Scan for the cell matching the given text and deliver its (X, Y) coordinate at center. 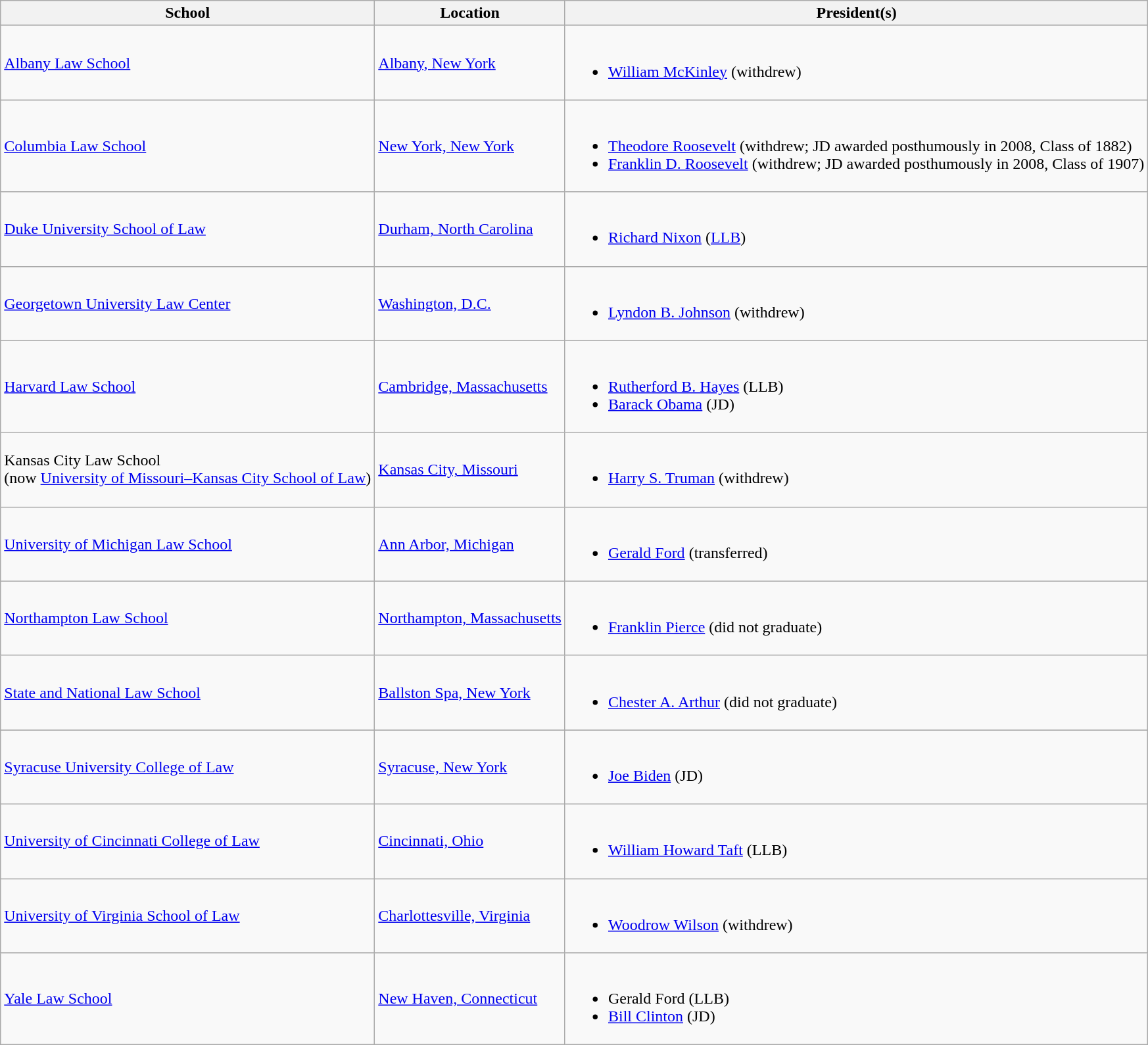
Syracuse University College of Law (188, 766)
Joe Biden (JD) (856, 766)
Harvard Law School (188, 386)
Washington, D.C. (470, 304)
Rutherford B. Hayes (LLB)Barack Obama (JD) (856, 386)
Durham, North Carolina (470, 229)
Gerald Ford (transferred) (856, 544)
New Haven, Connecticut (470, 999)
William McKinley (withdrew) (856, 63)
Yale Law School (188, 999)
Charlottesville, Virginia (470, 915)
Lyndon B. Johnson (withdrew) (856, 304)
Richard Nixon (LLB) (856, 229)
State and National Law School (188, 693)
Cincinnati, Ohio (470, 841)
Ballston Spa, New York (470, 693)
William Howard Taft (LLB) (856, 841)
Georgetown University Law Center (188, 304)
Chester A. Arthur (did not graduate) (856, 693)
Location (470, 13)
Albany Law School (188, 63)
Kansas City, Missouri (470, 469)
Franklin Pierce (did not graduate) (856, 618)
University of Cincinnati College of Law (188, 841)
Gerald Ford (LLB)Bill Clinton (JD) (856, 999)
Northampton Law School (188, 618)
Harry S. Truman (withdrew) (856, 469)
Kansas City Law School(now University of Missouri–Kansas City School of Law) (188, 469)
Duke University School of Law (188, 229)
Northampton, Massachusetts (470, 618)
Syracuse, New York (470, 766)
Cambridge, Massachusetts (470, 386)
Columbia Law School (188, 146)
School (188, 13)
Albany, New York (470, 63)
University of Michigan Law School (188, 544)
Ann Arbor, Michigan (470, 544)
New York, New York (470, 146)
Woodrow Wilson (withdrew) (856, 915)
President(s) (856, 13)
University of Virginia School of Law (188, 915)
